For the text-containing cell, return its midpoint in [x, y] coordinate format. 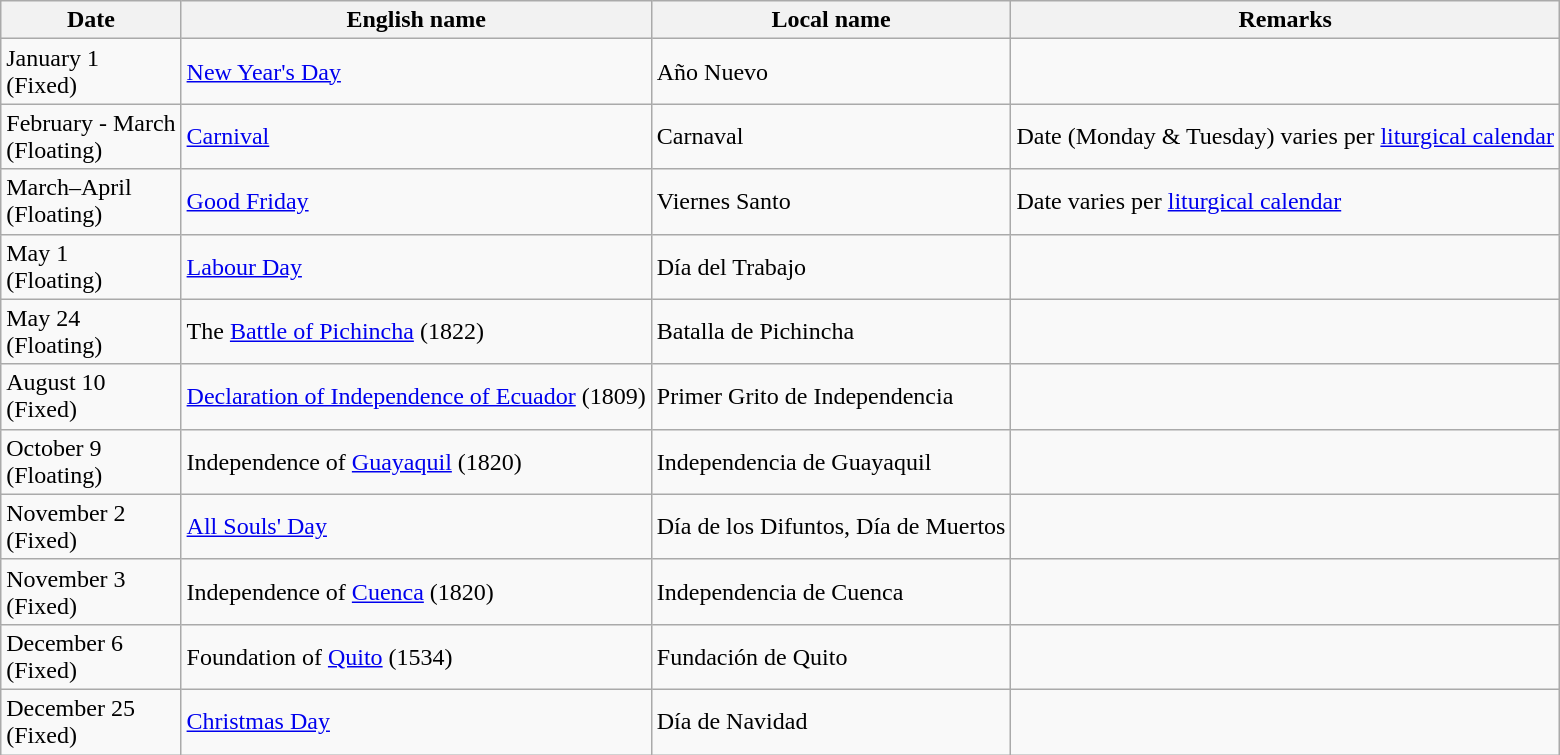
Batalla de Pichincha [831, 332]
English name [416, 20]
Date [91, 20]
May 24(Floating) [91, 332]
Carnival [416, 136]
December 6(Fixed) [91, 656]
Día de Navidad [831, 722]
Independencia de Cuenca [831, 592]
Independencia de Guayaquil [831, 462]
Good Friday [416, 202]
Christmas Day [416, 722]
Primer Grito de Independencia [831, 396]
August 10(Fixed) [91, 396]
November 2(Fixed) [91, 526]
December 25(Fixed) [91, 722]
Carnaval [831, 136]
Date (Monday & Tuesday) varies per liturgical calendar [1285, 136]
Fundación de Quito [831, 656]
New Year's Day [416, 72]
Viernes Santo [831, 202]
Declaration of Independence of Ecuador (1809) [416, 396]
Día del Trabajo [831, 266]
March–April(Floating) [91, 202]
February - March(Floating) [91, 136]
Date varies per liturgical calendar [1285, 202]
All Souls' Day [416, 526]
Independence of Guayaquil (1820) [416, 462]
October 9(Floating) [91, 462]
Año Nuevo [831, 72]
Labour Day [416, 266]
Día de los Difuntos, Día de Muertos [831, 526]
Remarks [1285, 20]
November 3(Fixed) [91, 592]
Independence of Cuenca (1820) [416, 592]
Local name [831, 20]
The Battle of Pichincha (1822) [416, 332]
Foundation of Quito (1534) [416, 656]
January 1(Fixed) [91, 72]
May 1(Floating) [91, 266]
